Scan for the cell matching the given text and deliver its (X, Y) coordinate at center. 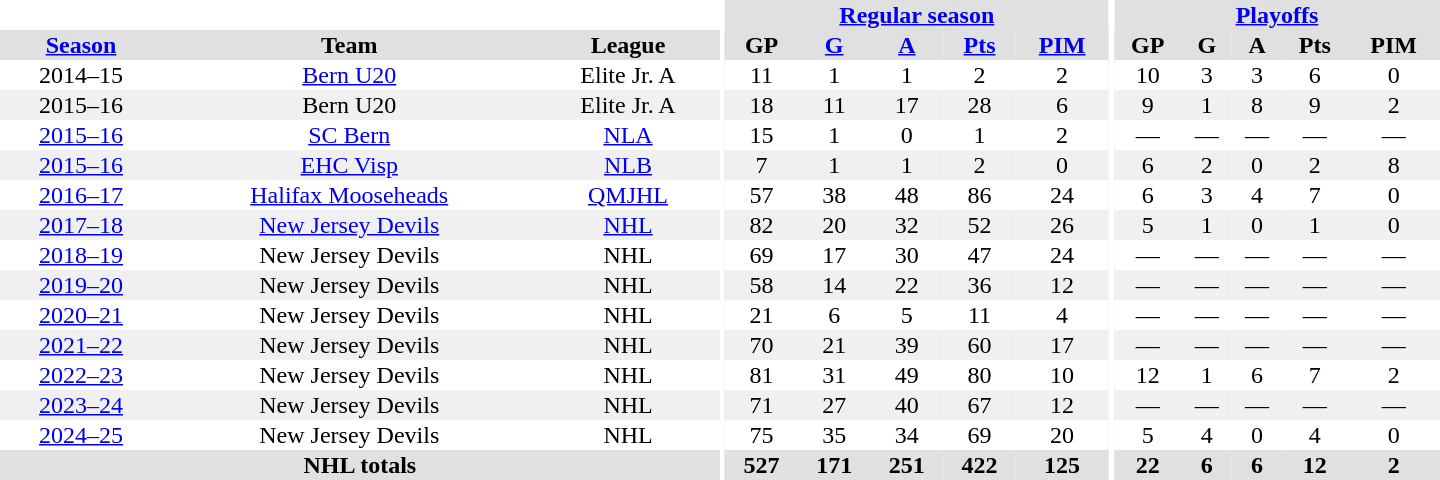
52 (980, 225)
40 (908, 405)
58 (762, 285)
SC Bern (349, 135)
Regular season (916, 15)
2022–23 (81, 375)
31 (834, 375)
422 (980, 465)
251 (908, 465)
18 (762, 105)
QMJHL (628, 195)
171 (834, 465)
26 (1062, 225)
15 (762, 135)
2017–18 (81, 225)
2019–20 (81, 285)
2014–15 (81, 75)
EHC Visp (349, 165)
57 (762, 195)
34 (908, 435)
2023–24 (81, 405)
2016–17 (81, 195)
2018–19 (81, 255)
70 (762, 345)
48 (908, 195)
2020–21 (81, 315)
30 (908, 255)
47 (980, 255)
60 (980, 345)
Playoffs (1277, 15)
NLB (628, 165)
Team (349, 45)
125 (1062, 465)
28 (980, 105)
NHL totals (360, 465)
81 (762, 375)
Season (81, 45)
527 (762, 465)
36 (980, 285)
75 (762, 435)
67 (980, 405)
Halifax Mooseheads (349, 195)
35 (834, 435)
27 (834, 405)
NLA (628, 135)
80 (980, 375)
League (628, 45)
86 (980, 195)
71 (762, 405)
2021–22 (81, 345)
38 (834, 195)
39 (908, 345)
32 (908, 225)
82 (762, 225)
14 (834, 285)
2024–25 (81, 435)
49 (908, 375)
